Detect which cell encompasses the target text, then output its (x, y) center coordinate. 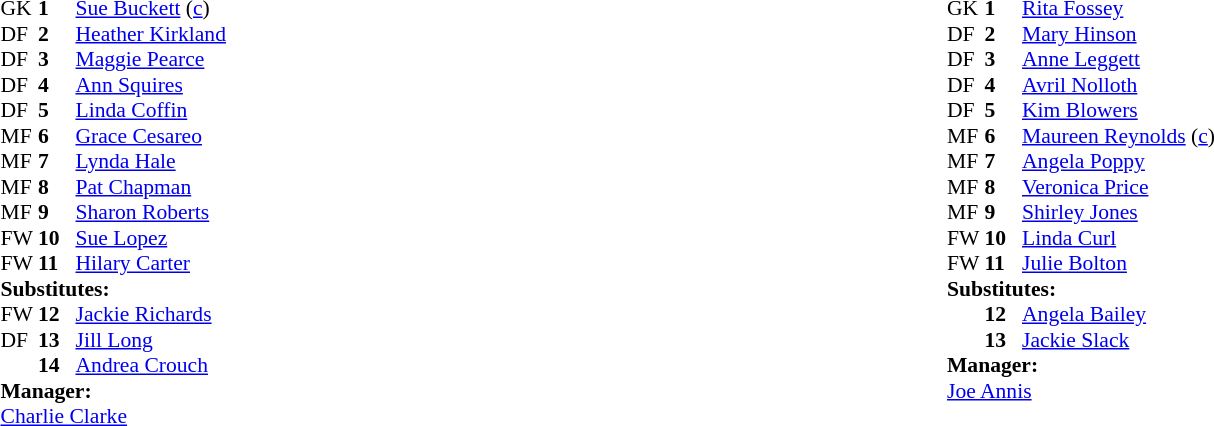
Heather Kirkland (151, 34)
Manager: (112, 391)
Andrea Crouch (151, 365)
Maggie Pearce (151, 59)
Sharon Roberts (151, 213)
14 (57, 365)
Sue Lopez (151, 238)
Hilary Carter (151, 263)
Lynda Hale (151, 161)
Linda Coffin (151, 111)
Substitutes: (112, 289)
Jackie Richards (151, 315)
Grace Cesareo (151, 136)
Ann Squires (151, 85)
Jill Long (151, 340)
Pat Chapman (151, 187)
